Detect which cell encompasses the target text, then output its [x, y] center coordinate. 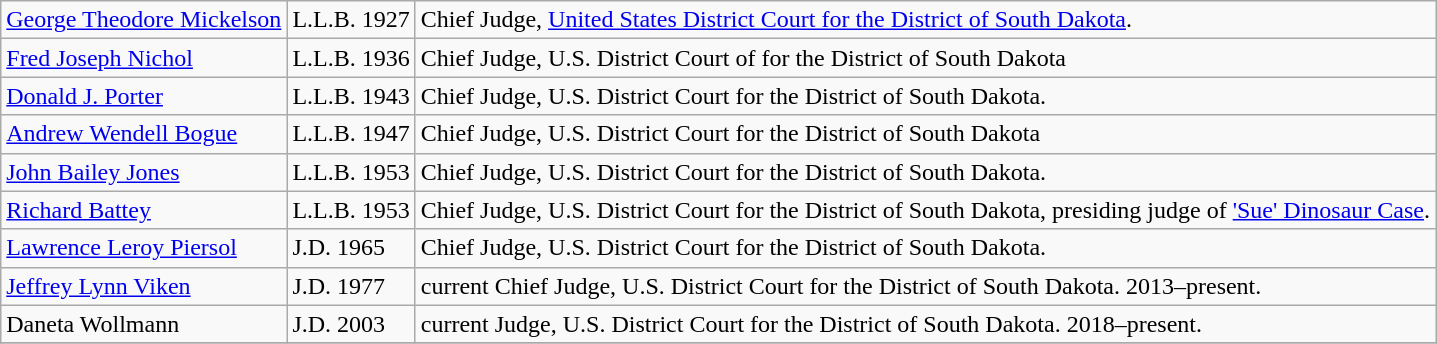
George Theodore Mickelson [144, 20]
current Chief Judge, U.S. District Court for the District of South Dakota. 2013–present. [925, 286]
Fred Joseph Nichol [144, 58]
current Judge, U.S. District Court for the District of South Dakota. 2018–present. [925, 324]
Chief Judge, United States District Court for the District of South Dakota. [925, 20]
Daneta Wollmann [144, 324]
J.D. 1977 [351, 286]
Andrew Wendell Bogue [144, 134]
L.L.B. 1943 [351, 96]
Jeffrey Lynn Viken [144, 286]
Lawrence Leroy Piersol [144, 248]
Chief Judge, U.S. District Court of for the District of South Dakota [925, 58]
John Bailey Jones [144, 172]
Donald J. Porter [144, 96]
L.L.B. 1927 [351, 20]
Chief Judge, U.S. District Court for the District of South Dakota [925, 134]
J.D. 2003 [351, 324]
L.L.B. 1947 [351, 134]
Richard Battey [144, 210]
J.D. 1965 [351, 248]
L.L.B. 1936 [351, 58]
Chief Judge, U.S. District Court for the District of South Dakota, presiding judge of 'Sue' Dinosaur Case. [925, 210]
